Search for the cell housing the specified text and yield its (x, y) center coordinate. 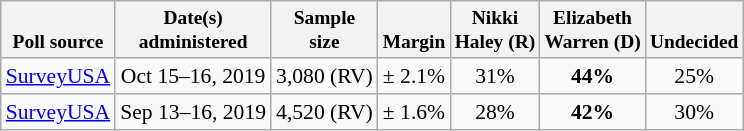
31% (495, 76)
42% (592, 112)
Oct 15–16, 2019 (193, 76)
25% (694, 76)
NikkiHaley (R) (495, 30)
ElizabethWarren (D) (592, 30)
44% (592, 76)
Poll source (58, 30)
Undecided (694, 30)
30% (694, 112)
Date(s)administered (193, 30)
± 2.1% (414, 76)
28% (495, 112)
Samplesize (324, 30)
3,080 (RV) (324, 76)
Margin (414, 30)
Sep 13–16, 2019 (193, 112)
± 1.6% (414, 112)
4,520 (RV) (324, 112)
